Locate the cell with the specified text and output its (x, y) center coordinate. 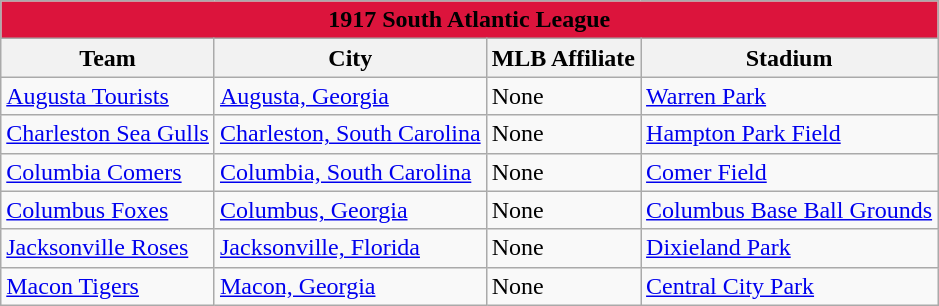
Macon Tigers (108, 286)
Columbus Foxes (108, 210)
Warren Park (790, 96)
Comer Field (790, 172)
Hampton Park Field (790, 134)
Augusta Tourists (108, 96)
Team (108, 58)
1917 South Atlantic League (470, 20)
City (350, 58)
Augusta, Georgia (350, 96)
Jacksonville, Florida (350, 248)
Stadium (790, 58)
MLB Affiliate (563, 58)
Macon, Georgia (350, 286)
Charleston Sea Gulls (108, 134)
Columbus Base Ball Grounds (790, 210)
Columbus, Georgia (350, 210)
Jacksonville Roses (108, 248)
Columbia Comers (108, 172)
Charleston, South Carolina (350, 134)
Dixieland Park (790, 248)
Columbia, South Carolina (350, 172)
Central City Park (790, 286)
